Scan for the cell matching the given text and deliver its [x, y] coordinate at center. 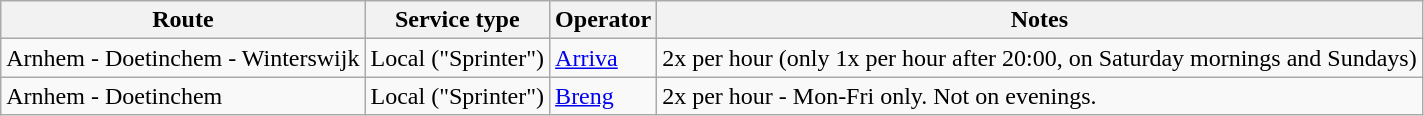
Arriva [604, 58]
2x per hour - Mon-Fri only. Not on evenings. [1040, 96]
2x per hour (only 1x per hour after 20:00, on Saturday mornings and Sundays) [1040, 58]
Arnhem - Doetinchem - Winterswijk [183, 58]
Service type [458, 20]
Breng [604, 96]
Arnhem - Doetinchem [183, 96]
Notes [1040, 20]
Route [183, 20]
Operator [604, 20]
